From the cell containing the given text, extract its center point as (X, Y) coordinate. 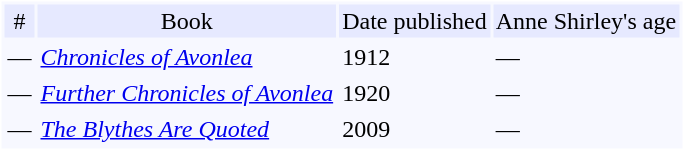
Further Chronicles of Avonlea (188, 92)
Anne Shirley's age (586, 20)
Chronicles of Avonlea (188, 56)
Date published (414, 20)
# (19, 20)
The Blythes Are Quoted (188, 128)
2009 (414, 128)
1912 (414, 56)
1920 (414, 92)
Book (188, 20)
